Capture the cell that displays the provided text and extract its (x, y) central coordinate. 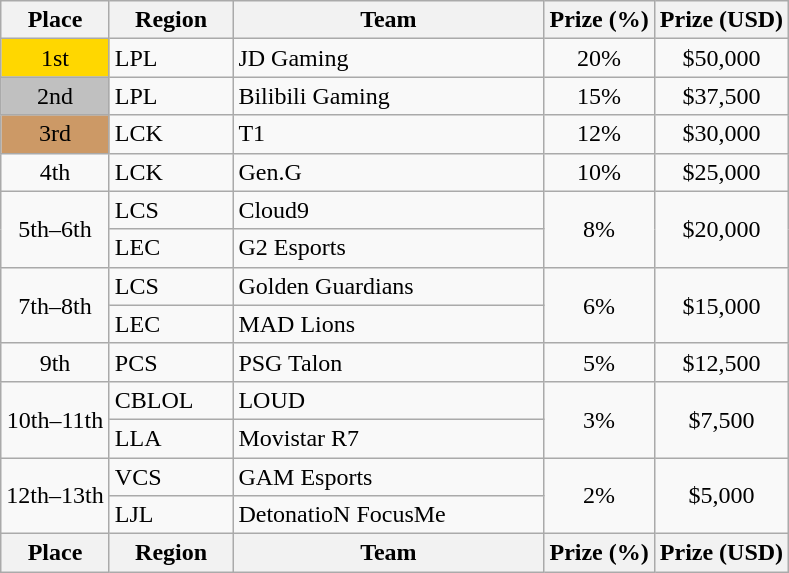
LJL (171, 515)
$30,000 (721, 134)
5% (599, 362)
Golden Guardians (388, 286)
12% (599, 134)
$50,000 (721, 58)
8% (599, 229)
MAD Lions (388, 324)
DetonatioN FocusMe (388, 515)
$5,000 (721, 496)
20% (599, 58)
$37,500 (721, 96)
7th–8th (56, 305)
GAM Esports (388, 477)
LOUD (388, 400)
6% (599, 305)
Movistar R7 (388, 438)
$7,500 (721, 419)
2nd (56, 96)
T1 (388, 134)
4th (56, 172)
Bilibili Gaming (388, 96)
$15,000 (721, 305)
2% (599, 496)
PSG Talon (388, 362)
PCS (171, 362)
CBLOL (171, 400)
15% (599, 96)
1st (56, 58)
Cloud9 (388, 210)
5th–6th (56, 229)
LLA (171, 438)
12th–13th (56, 496)
Gen.G (388, 172)
G2 Esports (388, 248)
3rd (56, 134)
$25,000 (721, 172)
10% (599, 172)
VCS (171, 477)
3% (599, 419)
10th–11th (56, 419)
$20,000 (721, 229)
9th (56, 362)
$12,500 (721, 362)
JD Gaming (388, 58)
